Search for the cell housing the specified text and yield its (x, y) center coordinate. 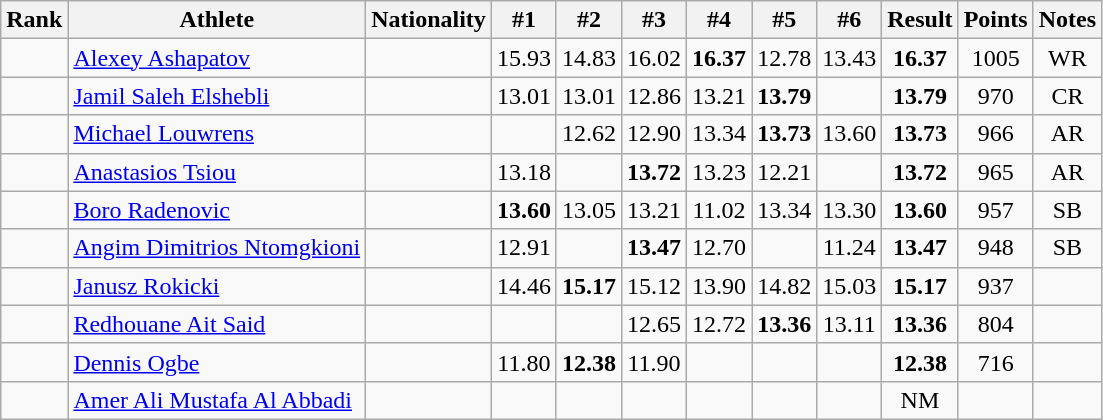
12.70 (720, 248)
Amer Ali Mustafa Al Abbadi (217, 400)
716 (996, 362)
12.86 (654, 96)
Redhouane Ait Said (217, 324)
13.90 (720, 286)
Janusz Rokicki (217, 286)
11.90 (654, 362)
1005 (996, 58)
11.02 (720, 210)
804 (996, 324)
#3 (654, 20)
Boro Radenovic (217, 210)
965 (996, 172)
13.43 (850, 58)
#2 (588, 20)
Nationality (429, 20)
Dennis Ogbe (217, 362)
Alexey Ashapatov (217, 58)
Result (920, 20)
937 (996, 286)
16.02 (654, 58)
15.12 (654, 286)
11.80 (524, 362)
WR (1067, 58)
13.05 (588, 210)
Rank (34, 20)
11.24 (850, 248)
NM (920, 400)
13.11 (850, 324)
12.90 (654, 134)
Athlete (217, 20)
15.03 (850, 286)
948 (996, 248)
14.82 (784, 286)
970 (996, 96)
Notes (1067, 20)
CR (1067, 96)
Anastasios Tsiou (217, 172)
15.93 (524, 58)
#1 (524, 20)
13.23 (720, 172)
966 (996, 134)
13.18 (524, 172)
Angim Dimitrios Ntomgkioni (217, 248)
12.21 (784, 172)
Points (996, 20)
14.46 (524, 286)
#5 (784, 20)
12.72 (720, 324)
12.65 (654, 324)
13.30 (850, 210)
#4 (720, 20)
14.83 (588, 58)
12.91 (524, 248)
12.78 (784, 58)
#6 (850, 20)
12.62 (588, 134)
957 (996, 210)
Michael Louwrens (217, 134)
Jamil Saleh Elshebli (217, 96)
